Find where the given text appears and provide that cell's center as [X, Y] coordinate. 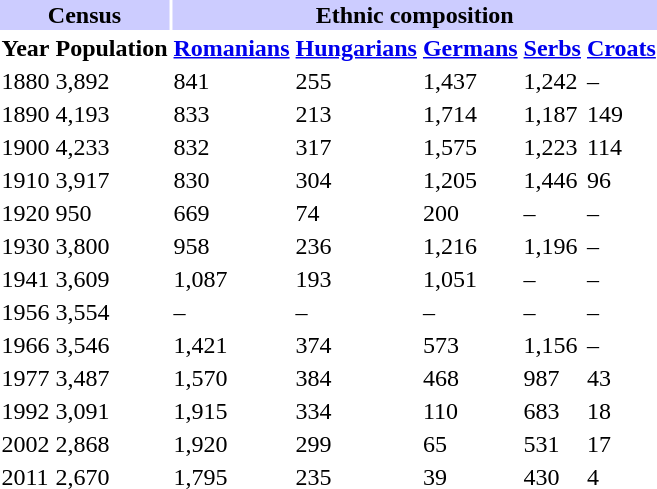
1890 [26, 114]
255 [356, 81]
213 [356, 114]
1,196 [552, 246]
1,223 [552, 147]
384 [356, 378]
65 [470, 444]
149 [621, 114]
830 [232, 180]
4,233 [112, 147]
3,917 [112, 180]
Hungarians [356, 48]
1,437 [470, 81]
958 [232, 246]
1,216 [470, 246]
1977 [26, 378]
4,193 [112, 114]
987 [552, 378]
3,091 [112, 411]
1910 [26, 180]
2002 [26, 444]
96 [621, 180]
3,609 [112, 279]
193 [356, 279]
833 [232, 114]
3,554 [112, 312]
1,915 [232, 411]
950 [112, 213]
1956 [26, 312]
114 [621, 147]
43 [621, 378]
1,087 [232, 279]
1900 [26, 147]
1,242 [552, 81]
299 [356, 444]
1920 [26, 213]
841 [232, 81]
1941 [26, 279]
317 [356, 147]
1,714 [470, 114]
334 [356, 411]
17 [621, 444]
573 [470, 345]
Census [84, 15]
3,892 [112, 81]
Year [26, 48]
1880 [26, 81]
3,487 [112, 378]
531 [552, 444]
Germans [470, 48]
1,051 [470, 279]
74 [356, 213]
Romanians [232, 48]
304 [356, 180]
1,570 [232, 378]
468 [470, 378]
1,575 [470, 147]
Serbs [552, 48]
Ethnic composition [414, 15]
1,205 [470, 180]
683 [552, 411]
Croats [621, 48]
1,187 [552, 114]
1,421 [232, 345]
18 [621, 411]
2,868 [112, 444]
1,920 [232, 444]
1966 [26, 345]
200 [470, 213]
110 [470, 411]
1992 [26, 411]
3,546 [112, 345]
374 [356, 345]
236 [356, 246]
1,156 [552, 345]
3,800 [112, 246]
Population [112, 48]
669 [232, 213]
832 [232, 147]
1930 [26, 246]
1,446 [552, 180]
